From the cell containing the given text, extract its center point as (X, Y) coordinate. 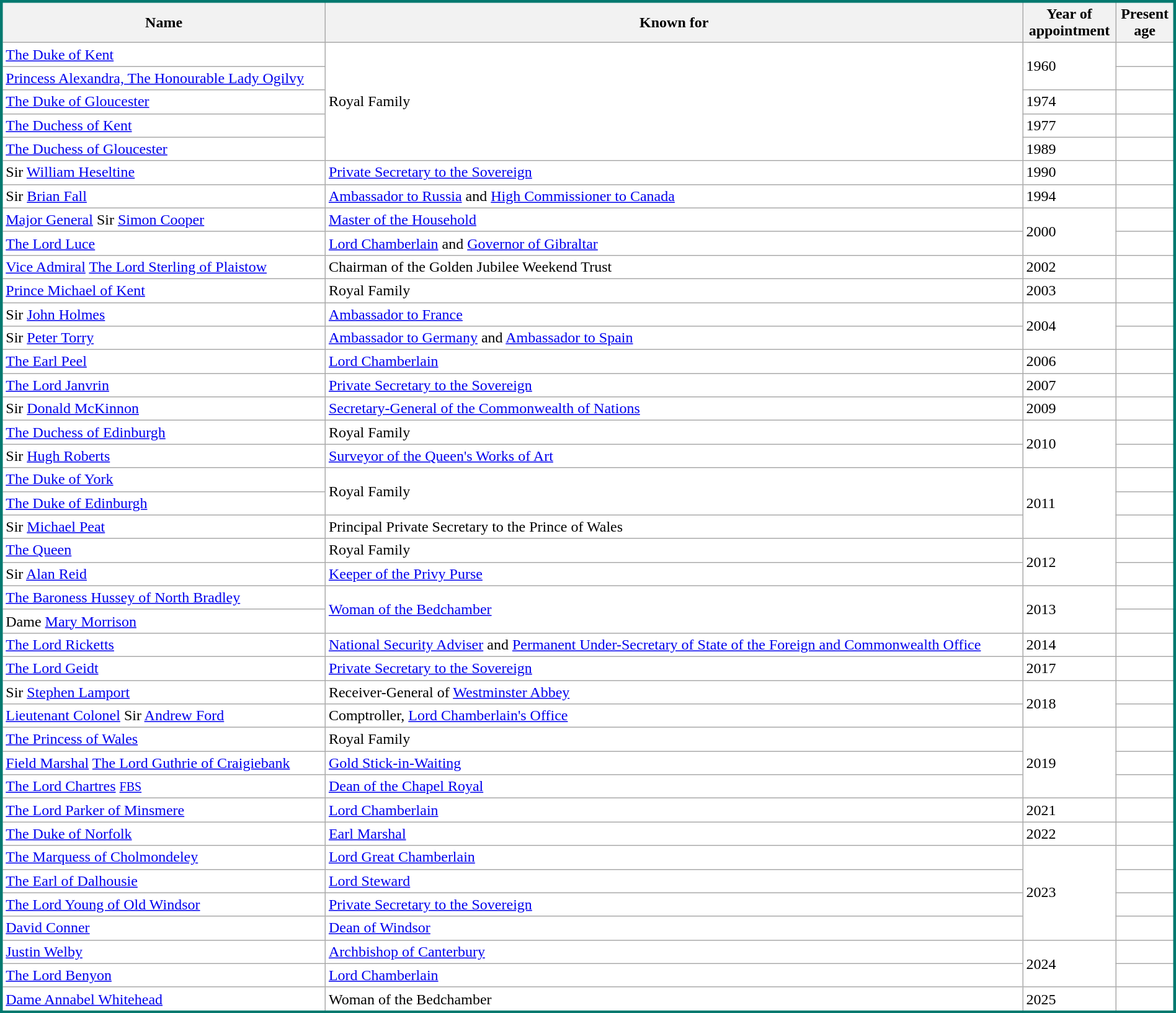
Lieutenant Colonel Sir Andrew Ford (163, 716)
The Lord Janvrin (163, 385)
Sir John Holmes (163, 315)
1977 (1069, 125)
The Duke of Norfolk (163, 834)
Ambassador to Germany and Ambassador to Spain (674, 338)
Field Marshal The Lord Guthrie of Craigiebank (163, 763)
Lord Steward (674, 881)
The Earl Peel (163, 362)
The Duchess of Kent (163, 125)
The Duke of Edinburgh (163, 503)
2024 (1069, 963)
1994 (1069, 196)
2003 (1069, 290)
2021 (1069, 810)
Vice Admiral The Lord Sterling of Plaistow (163, 267)
2019 (1069, 763)
The Duchess of Edinburgh (163, 432)
2025 (1069, 999)
The Earl of Dalhousie (163, 881)
2014 (1069, 645)
2009 (1069, 409)
The Queen (163, 550)
Ambassador to Russia and High Commissioner to Canada (674, 196)
Archbishop of Canterbury (674, 952)
Known for (674, 22)
Comptroller, Lord Chamberlain's Office (674, 716)
The Duchess of Gloucester (163, 149)
2023 (1069, 893)
2006 (1069, 362)
2010 (1069, 444)
The Lord Geidt (163, 668)
Prince Michael of Kent (163, 290)
2000 (1069, 231)
Gold Stick-in-Waiting (674, 763)
The Lord Parker of Minsmere (163, 810)
Sir Brian Fall (163, 196)
Dame Mary Morrison (163, 621)
Year ofappointment (1069, 22)
The Princess of Wales (163, 739)
Surveyor of the Queen's Works of Art (674, 456)
Dean of Windsor (674, 928)
The Lord Chartres FBS (163, 787)
National Security Adviser and Permanent Under-Secretary of State of the Foreign and Commonwealth Office (674, 645)
Sir William Heseltine (163, 172)
The Duke of Gloucester (163, 102)
2004 (1069, 326)
Major General Sir Simon Cooper (163, 220)
Sir Peter Torry (163, 338)
Keeper of the Privy Purse (674, 574)
1990 (1069, 172)
Justin Welby (163, 952)
Lord Chamberlain and Governor of Gibraltar (674, 243)
1960 (1069, 66)
Sir Stephen Lamport (163, 692)
2012 (1069, 562)
The Duke of Kent (163, 55)
Master of the Household (674, 220)
The Marquess of Cholmondeley (163, 857)
2002 (1069, 267)
Dame Annabel Whitehead (163, 999)
2007 (1069, 385)
Presentage (1145, 22)
Sir Hugh Roberts (163, 456)
The Lord Benyon (163, 975)
Sir Donald McKinnon (163, 409)
Sir Michael Peat (163, 527)
Earl Marshal (674, 834)
The Lord Young of Old Windsor (163, 904)
Chairman of the Golden Jubilee Weekend Trust (674, 267)
The Lord Ricketts (163, 645)
The Lord Luce (163, 243)
Princess Alexandra, The Honourable Lady Ogilvy (163, 78)
Sir Alan Reid (163, 574)
2013 (1069, 609)
Ambassador to France (674, 315)
1974 (1069, 102)
The Duke of York (163, 480)
David Conner (163, 928)
Secretary-General of the Commonwealth of Nations (674, 409)
2018 (1069, 703)
Dean of the Chapel Royal (674, 787)
2011 (1069, 503)
Principal Private Secretary to the Prince of Wales (674, 527)
Name (163, 22)
Receiver-General of Westminster Abbey (674, 692)
The Baroness Hussey of North Bradley (163, 597)
2017 (1069, 668)
2022 (1069, 834)
Lord Great Chamberlain (674, 857)
1989 (1069, 149)
